Identify which cell holds the provided text, then report its (X, Y) central coordinate. 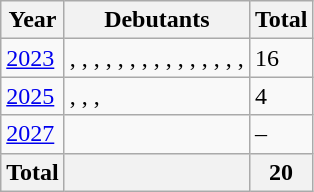
Debutants (156, 20)
2027 (33, 134)
20 (281, 172)
– (281, 134)
2023 (33, 58)
16 (281, 58)
2025 (33, 96)
, , , (156, 96)
4 (281, 96)
, , , , , , , , , , , , , , , (156, 58)
Year (33, 20)
